Pinpoint the cell where the given text exists, returning its [x, y] midpoint coordinate. 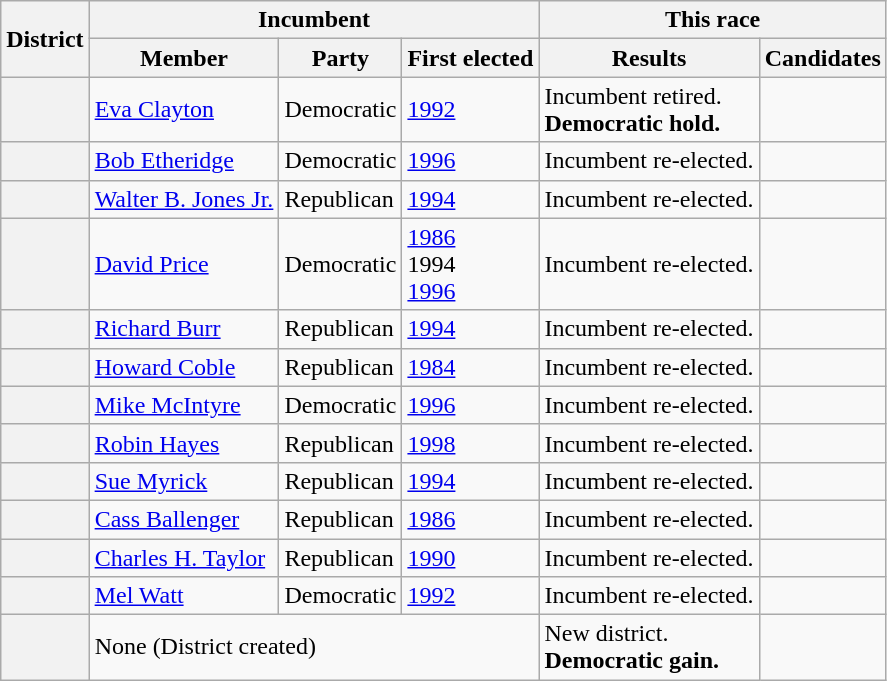
Bob Etheridge [184, 161]
19861994 1996 [470, 264]
Results [649, 58]
Incumbent retired.Democratic hold. [649, 110]
Richard Burr [184, 329]
Walter B. Jones Jr. [184, 199]
Howard Coble [184, 367]
Cass Ballenger [184, 519]
Candidates [822, 58]
1990 [470, 557]
Eva Clayton [184, 110]
Sue Myrick [184, 481]
David Price [184, 264]
Mike McIntyre [184, 405]
Incumbent [314, 20]
Charles H. Taylor [184, 557]
New district.Democratic gain. [649, 648]
1986 [470, 519]
Member [184, 58]
None (District created) [314, 648]
Mel Watt [184, 596]
This race [712, 20]
Party [340, 58]
First elected [470, 58]
1998 [470, 443]
District [45, 39]
1984 [470, 367]
Robin Hayes [184, 443]
